From the cell containing the given text, extract its center point as [x, y] coordinate. 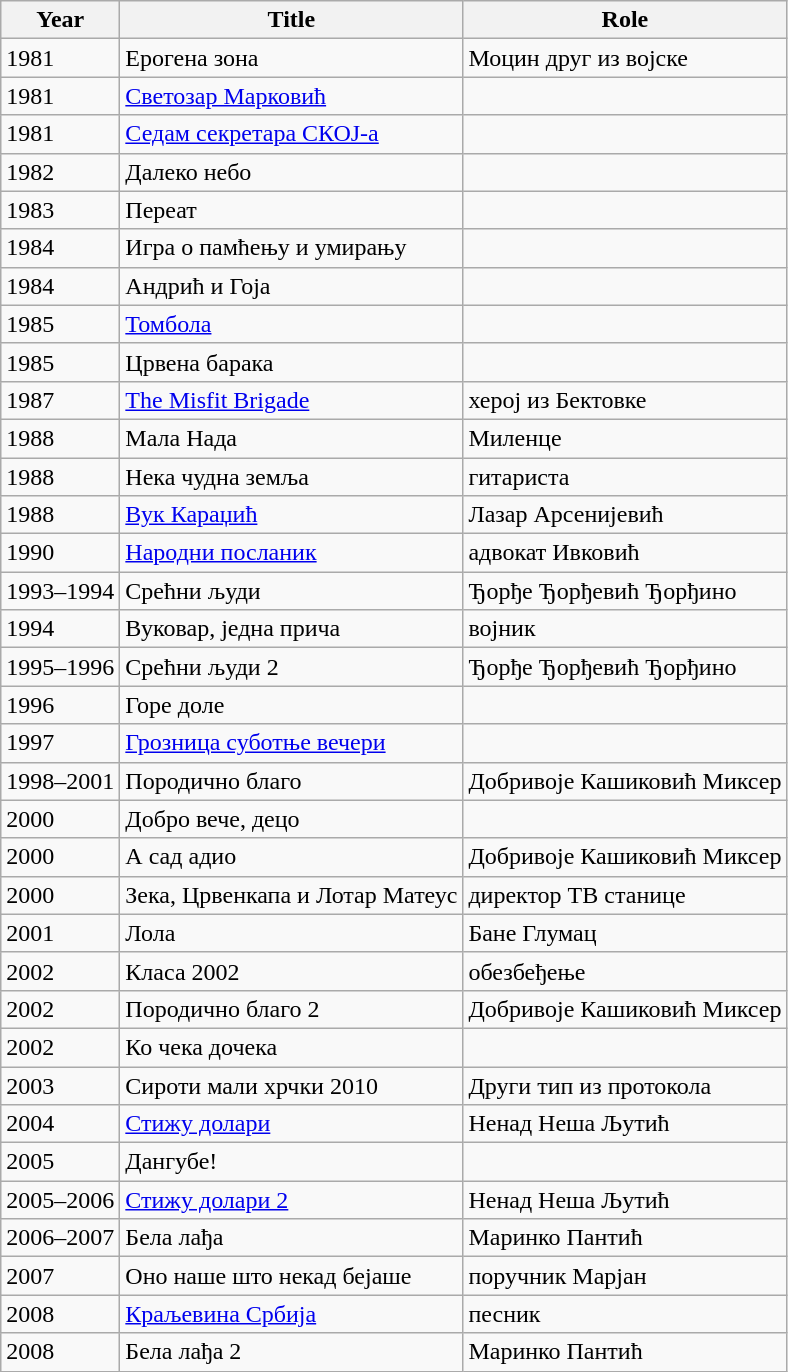
војник [625, 629]
1997 [60, 743]
Ко чека дочека [292, 1047]
Светозар Марковић [292, 96]
Горе доле [292, 705]
Срећни људи [292, 591]
Бела лађа 2 [292, 1352]
Игра о памћењу и умирању [292, 248]
Класа 2002 [292, 971]
Грозница суботње вечери [292, 743]
1995–1996 [60, 667]
Вук Караџић [292, 515]
Бела лађа [292, 1238]
Моцин друг из војске [625, 58]
2005–2006 [60, 1200]
директор ТВ станице [625, 895]
Црвена барака [292, 362]
Породично благо [292, 781]
Породично благо 2 [292, 1009]
Лола [292, 933]
2003 [60, 1085]
Томбола [292, 324]
Седам секретара СКОЈ-а [292, 134]
1996 [60, 705]
Вуковар, једна прича [292, 629]
Оно наше што некад бејаше [292, 1276]
Переат [292, 210]
Бане Глумац [625, 933]
адвокат Ивковић [625, 553]
1990 [60, 553]
2001 [60, 933]
Сироти мали хрчки 2010 [292, 1085]
1982 [60, 172]
Стижу долари 2 [292, 1200]
Нека чудна земља [292, 477]
Role [625, 20]
1998–2001 [60, 781]
1994 [60, 629]
Други тип из протокола [625, 1085]
Народни посланик [292, 553]
Стижу долари [292, 1124]
гитариста [625, 477]
Title [292, 20]
2006–2007 [60, 1238]
А сад адио [292, 857]
1987 [60, 400]
Добро вече, децо [292, 819]
Year [60, 20]
херој из Бектовке [625, 400]
2005 [60, 1162]
Лазар Арсенијевић [625, 515]
Ерогена зона [292, 58]
The Misfit Brigade [292, 400]
Зека, Црвенкапа и Лотар Матеус [292, 895]
Мала Нада [292, 438]
Миленце [625, 438]
обезбеђење [625, 971]
Краљевина Србија [292, 1314]
Далеко небо [292, 172]
песник [625, 1314]
Дангубе! [292, 1162]
2007 [60, 1276]
Андрић и Гоја [292, 286]
1993–1994 [60, 591]
1983 [60, 210]
Срећни људи 2 [292, 667]
2004 [60, 1124]
поручник Марјан [625, 1276]
